From the cell containing the given text, extract its center point as [x, y] coordinate. 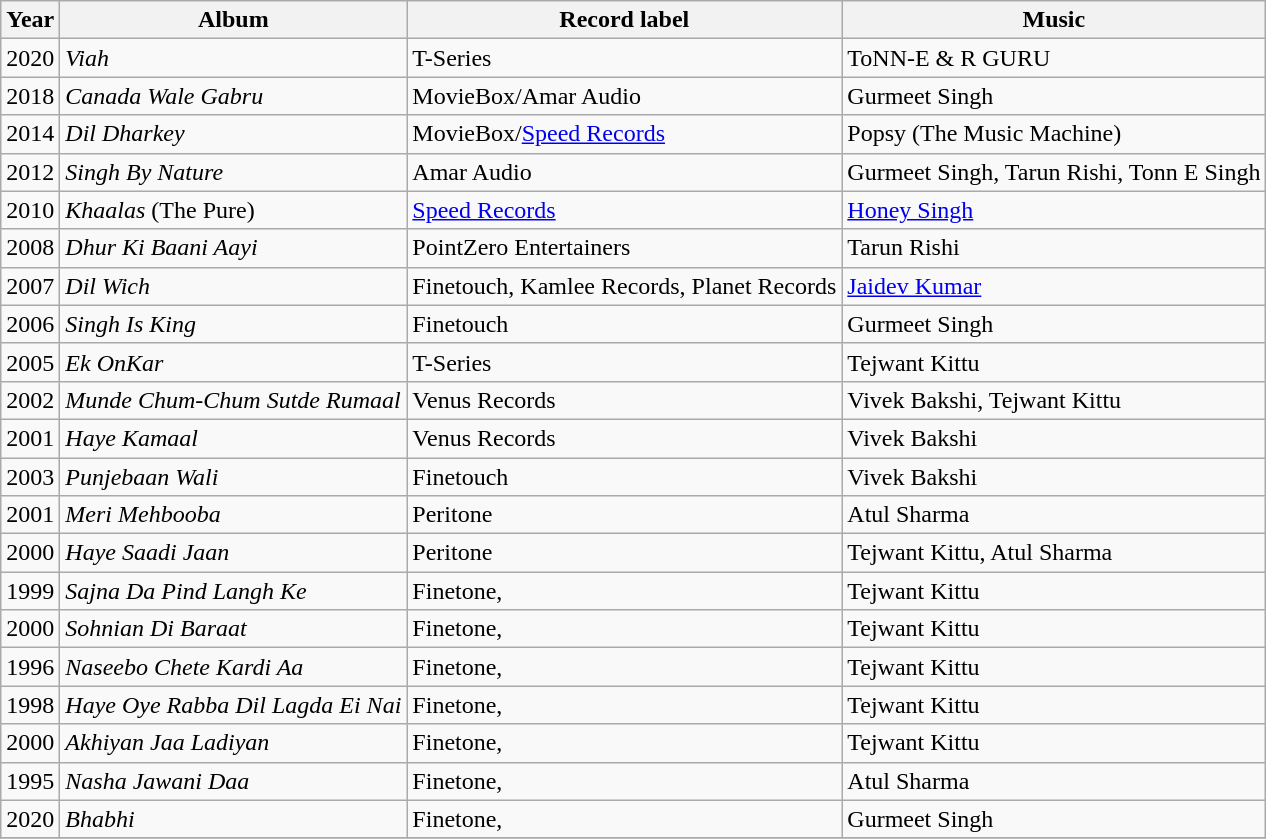
Gurmeet Singh, Tarun Rishi, Tonn E Singh [1054, 172]
Punjebaan Wali [234, 477]
Record label [624, 20]
Dil Dharkey [234, 134]
MovieBox/Speed Records [624, 134]
Speed Records [624, 210]
ToNN-E & R GURU [1054, 58]
Year [30, 20]
Amar Audio [624, 172]
Sajna Da Pind Langh Ke [234, 591]
PointZero Entertainers [624, 248]
Tarun Rishi [1054, 248]
2003 [30, 477]
2012 [30, 172]
Haye Saadi Jaan [234, 553]
Honey Singh [1054, 210]
2002 [30, 400]
Singh By Nature [234, 172]
Popsy (The Music Machine) [1054, 134]
Khaalas (The Pure) [234, 210]
Ek OnKar [234, 362]
1996 [30, 667]
1998 [30, 705]
Canada Wale Gabru [234, 96]
Singh Is King [234, 324]
Akhiyan Jaa Ladiyan [234, 743]
Bhabhi [234, 819]
MovieBox/Amar Audio [624, 96]
Finetouch, Kamlee Records, Planet Records [624, 286]
Dhur Ki Baani Aayi [234, 248]
Munde Chum-Chum Sutde Rumaal [234, 400]
Tejwant Kittu, Atul Sharma [1054, 553]
Naseebo Chete Kardi Aa [234, 667]
Vivek Bakshi, Tejwant Kittu [1054, 400]
2018 [30, 96]
Sohnian Di Baraat [234, 629]
2005 [30, 362]
2014 [30, 134]
Haye Kamaal [234, 438]
Haye Oye Rabba Dil Lagda Ei Nai [234, 705]
Jaidev Kumar [1054, 286]
Album [234, 20]
Music [1054, 20]
Dil Wich [234, 286]
Viah [234, 58]
1999 [30, 591]
2008 [30, 248]
2007 [30, 286]
1995 [30, 781]
2010 [30, 210]
2006 [30, 324]
Meri Mehbooba [234, 515]
Nasha Jawani Daa [234, 781]
